Capture the cell that displays the provided text and extract its [x, y] central coordinate. 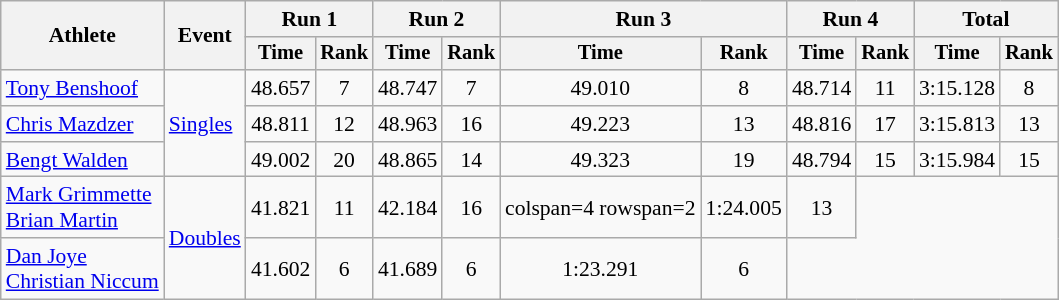
48.816 [822, 124]
48.747 [408, 88]
41.602 [280, 268]
Tony Benshoof [82, 88]
49.223 [600, 124]
48.811 [280, 124]
Mark GrimmetteBrian Martin [82, 208]
14 [471, 160]
Run 4 [850, 19]
Doubles [205, 238]
12 [344, 124]
41.821 [280, 208]
48.865 [408, 160]
Singles [205, 124]
20 [344, 160]
colspan=4 rowspan=2 [600, 208]
Athlete [82, 36]
48.963 [408, 124]
Event [205, 36]
19 [744, 160]
Dan JoyeChristian Niccum [82, 268]
48.794 [822, 160]
41.689 [408, 268]
3:15.128 [957, 88]
17 [885, 124]
42.184 [408, 208]
Bengt Walden [82, 160]
49.010 [600, 88]
48.657 [280, 88]
49.323 [600, 160]
3:15.984 [957, 160]
49.002 [280, 160]
1:24.005 [744, 208]
Chris Mazdzer [82, 124]
Run 3 [644, 19]
3:15.813 [957, 124]
Run 2 [436, 19]
Total [986, 19]
Run 1 [310, 19]
1:23.291 [600, 268]
48.714 [822, 88]
